Detect which cell encompasses the target text, then output its [X, Y] center coordinate. 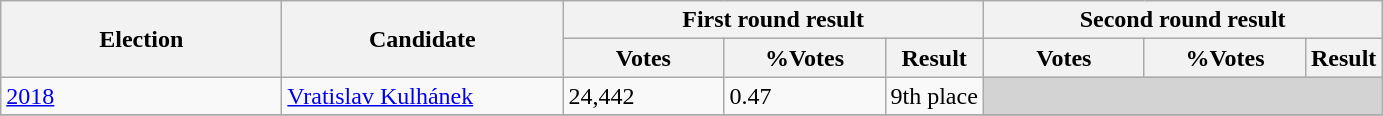
0.47 [804, 96]
Election [142, 39]
Vratislav Kulhánek [422, 96]
First round result [773, 20]
2018 [142, 96]
24,442 [644, 96]
Candidate [422, 39]
9th place [934, 96]
Second round result [1182, 20]
